From the cell containing the given text, extract its center point as [x, y] coordinate. 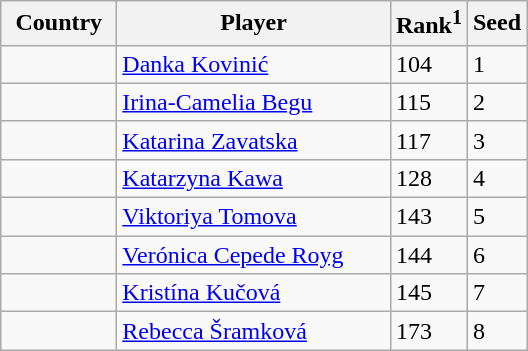
Katarzyna Kawa [254, 178]
1 [496, 64]
Seed [496, 24]
115 [428, 102]
Verónica Cepede Royg [254, 255]
4 [496, 178]
Irina-Camelia Begu [254, 102]
2 [496, 102]
145 [428, 293]
117 [428, 140]
Katarina Zavatska [254, 140]
6 [496, 255]
Rank1 [428, 24]
Player [254, 24]
7 [496, 293]
Kristína Kučová [254, 293]
143 [428, 217]
104 [428, 64]
173 [428, 331]
8 [496, 331]
3 [496, 140]
144 [428, 255]
128 [428, 178]
Rebecca Šramková [254, 331]
Country [59, 24]
Viktoriya Tomova [254, 217]
5 [496, 217]
Danka Kovinić [254, 64]
